Capture the cell that displays the provided text and extract its [X, Y] central coordinate. 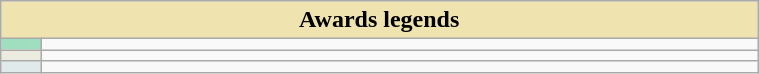
Awards legends [380, 20]
